Provide the [X, Y] coordinate of the cell's center where the given text is located.  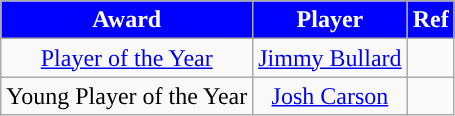
Player [330, 20]
Ref [430, 20]
Young Player of the Year [127, 96]
Player of the Year [127, 58]
Award [127, 20]
Jimmy Bullard [330, 58]
Josh Carson [330, 96]
